Find where the given text appears and provide that cell's center as [X, Y] coordinate. 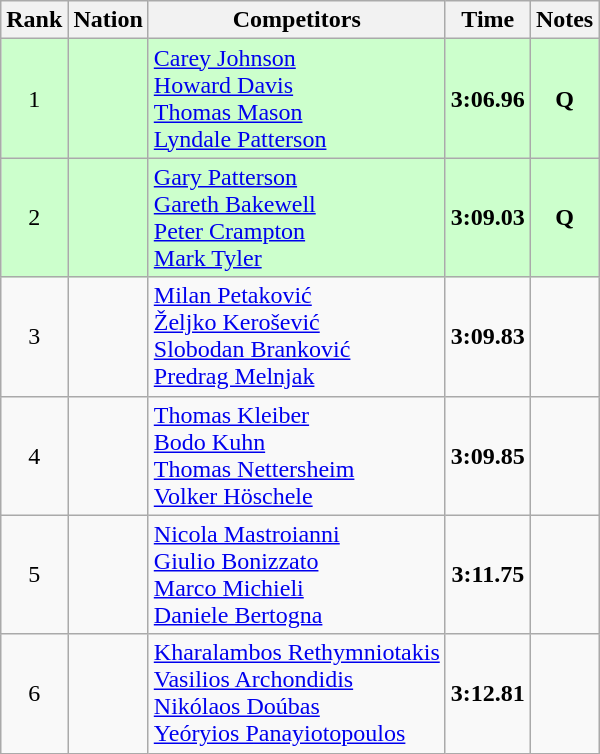
3:06.96 [488, 98]
Nation [108, 20]
3 [34, 336]
Gary PattersonGareth BakewellPeter CramptonMark Tyler [296, 218]
Milan PetakovićŽeljko KeroševićSlobodan BrankovićPredrag Melnjak [296, 336]
Carey JohnsonHoward DavisThomas MasonLyndale Patterson [296, 98]
Notes [564, 20]
3:09.85 [488, 456]
3:09.03 [488, 218]
Rank [34, 20]
Thomas KleiberBodo KuhnThomas NettersheimVolker Höschele [296, 456]
1 [34, 98]
4 [34, 456]
5 [34, 574]
Competitors [296, 20]
2 [34, 218]
6 [34, 694]
3:09.83 [488, 336]
Nicola MastroianniGiulio BonizzatoMarco MichieliDaniele Bertogna [296, 574]
3:11.75 [488, 574]
Time [488, 20]
Kharalambos RethymniotakisVasilios ArchondidisNikólaos DoúbasYeóryios Panayiotopoulos [296, 694]
3:12.81 [488, 694]
